Determine the [x, y] coordinate at the center of the cell enclosing the given text.  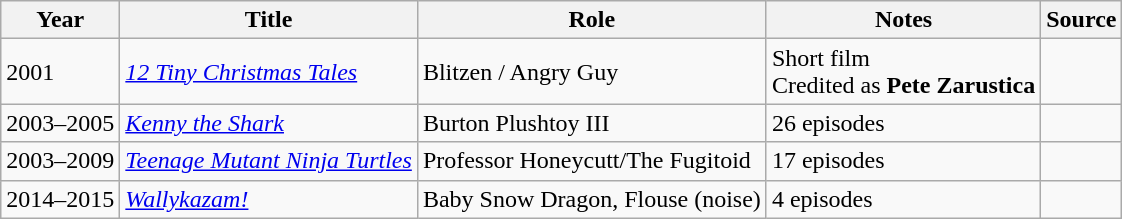
Role [592, 20]
2003–2005 [60, 123]
4 episodes [903, 199]
26 episodes [903, 123]
Teenage Mutant Ninja Turtles [269, 161]
17 episodes [903, 161]
2014–2015 [60, 199]
Year [60, 20]
Source [1082, 20]
2001 [60, 72]
Wallykazam! [269, 199]
Blitzen / Angry Guy [592, 72]
Short filmCredited as Pete Zarustica [903, 72]
12 Tiny Christmas Tales [269, 72]
Professor Honeycutt/The Fugitoid [592, 161]
Baby Snow Dragon, Flouse (noise) [592, 199]
Title [269, 20]
2003–2009 [60, 161]
Kenny the Shark [269, 123]
Notes [903, 20]
Burton Plushtoy III [592, 123]
